Pinpoint the cell where the given text exists, returning its (X, Y) midpoint coordinate. 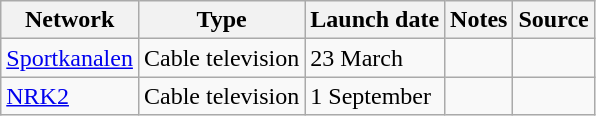
23 March (375, 58)
NRK2 (70, 96)
Sportkanalen (70, 58)
Launch date (375, 20)
Type (221, 20)
Notes (479, 20)
1 September (375, 96)
Source (554, 20)
Network (70, 20)
